Pinpoint the cell where the given text exists, returning its [x, y] midpoint coordinate. 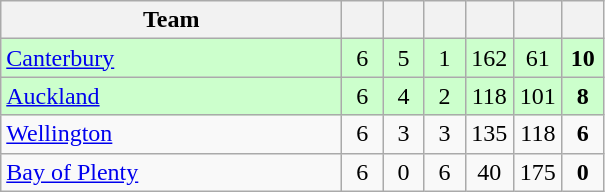
40 [490, 172]
61 [538, 58]
2 [444, 96]
10 [582, 58]
Auckland [172, 96]
Bay of Plenty [172, 172]
Canterbury [172, 58]
Wellington [172, 134]
1 [444, 58]
5 [404, 58]
162 [490, 58]
8 [582, 96]
Team [172, 20]
175 [538, 172]
4 [404, 96]
101 [538, 96]
135 [490, 134]
